Determine the (X, Y) coordinate at the center of the cell enclosing the given text.  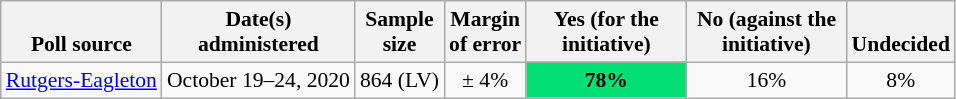
Rutgers-Eagleton (82, 80)
Marginof error (485, 32)
October 19–24, 2020 (258, 80)
864 (LV) (400, 80)
8% (901, 80)
Yes (for the initiative) (606, 32)
16% (766, 80)
No (against the initiative) (766, 32)
78% (606, 80)
Date(s)administered (258, 32)
Undecided (901, 32)
Poll source (82, 32)
Samplesize (400, 32)
± 4% (485, 80)
